Determine the (X, Y) coordinate at the center of the cell enclosing the given text.  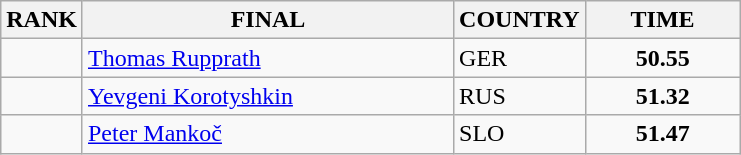
Peter Mankoč (268, 134)
COUNTRY (520, 20)
51.47 (662, 134)
RANK (42, 20)
Thomas Rupprath (268, 58)
SLO (520, 134)
GER (520, 58)
50.55 (662, 58)
Yevgeni Korotyshkin (268, 96)
FINAL (268, 20)
RUS (520, 96)
TIME (662, 20)
51.32 (662, 96)
